For the text-containing cell, return its midpoint in [x, y] coordinate format. 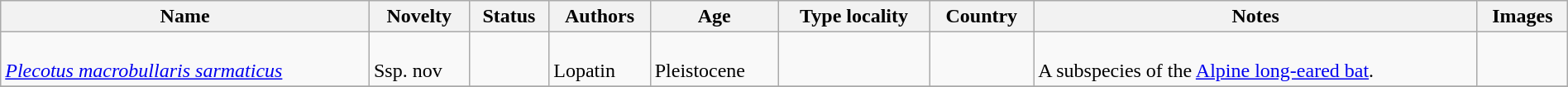
Authors [600, 17]
Plecotus macrobullaris sarmaticus [185, 60]
Novelty [418, 17]
A subspecies of the Alpine long-eared bat. [1255, 60]
Pleistocene [715, 60]
Ssp. nov [418, 60]
Name [185, 17]
Status [509, 17]
Notes [1255, 17]
Age [715, 17]
Lopatin [600, 60]
Country [982, 17]
Images [1522, 17]
Type locality [853, 17]
